Detect which cell encompasses the target text, then output its [x, y] center coordinate. 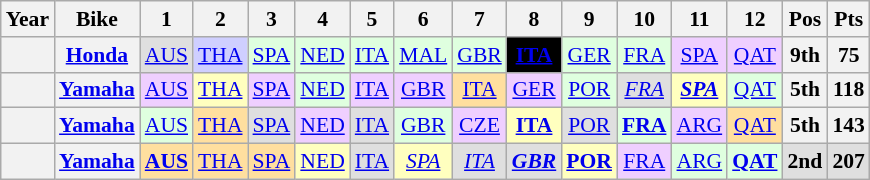
Year [28, 19]
CZE [480, 126]
2nd [806, 162]
143 [848, 126]
118 [848, 90]
5 [372, 19]
6 [423, 19]
10 [644, 19]
Pos [806, 19]
4 [322, 19]
Honda [97, 55]
12 [754, 19]
7 [480, 19]
75 [848, 55]
207 [848, 162]
MAL [423, 55]
9 [589, 19]
3 [272, 19]
8 [534, 19]
9th [806, 55]
1 [166, 19]
Bike [97, 19]
11 [699, 19]
2 [220, 19]
Pts [848, 19]
